Find where the given text appears and provide that cell's center as (x, y) coordinate. 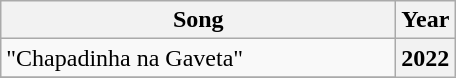
2022 (426, 58)
Song (198, 20)
Year (426, 20)
"Chapadinha na Gaveta" (198, 58)
